Detect which cell encompasses the target text, then output its (X, Y) center coordinate. 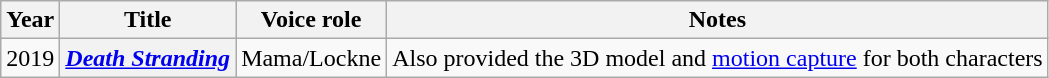
2019 (30, 58)
Voice role (312, 20)
Mama/Lockne (312, 58)
Also provided the 3D model and motion capture for both characters (718, 58)
Death Stranding (148, 58)
Title (148, 20)
Notes (718, 20)
Year (30, 20)
